Locate the cell with the specified text and output its [x, y] center coordinate. 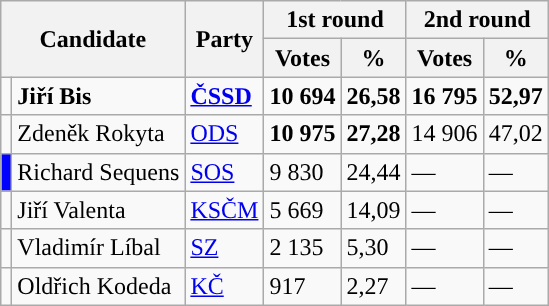
Candidate [93, 39]
Jiří Bis [98, 96]
14,09 [374, 210]
Richard Sequens [98, 172]
26,58 [374, 96]
9 830 [302, 172]
ČSSD [224, 96]
1st round [335, 20]
5 669 [302, 210]
27,28 [374, 134]
52,97 [516, 96]
16 795 [444, 96]
2nd round [477, 20]
10 975 [302, 134]
Zdeněk Rokyta [98, 134]
KSČM [224, 210]
2 135 [302, 248]
47,02 [516, 134]
Vladimír Líbal [98, 248]
SZ [224, 248]
14 906 [444, 134]
Party [224, 39]
KČ [224, 286]
Jiří Valenta [98, 210]
2,27 [374, 286]
24,44 [374, 172]
10 694 [302, 96]
Oldřich Kodeda [98, 286]
917 [302, 286]
SOS [224, 172]
ODS [224, 134]
5,30 [374, 248]
